Determine the [x, y] coordinate at the center of the cell enclosing the given text.  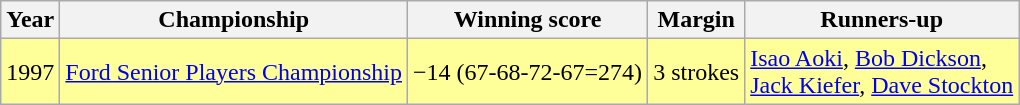
3 strokes [696, 72]
Championship [234, 20]
−14 (67-68-72-67=274) [528, 72]
Winning score [528, 20]
Ford Senior Players Championship [234, 72]
Year [30, 20]
Runners-up [882, 20]
Isao Aoki, Bob Dickson, Jack Kiefer, Dave Stockton [882, 72]
1997 [30, 72]
Margin [696, 20]
